Determine the (x, y) coordinate at the center of the cell enclosing the given text.  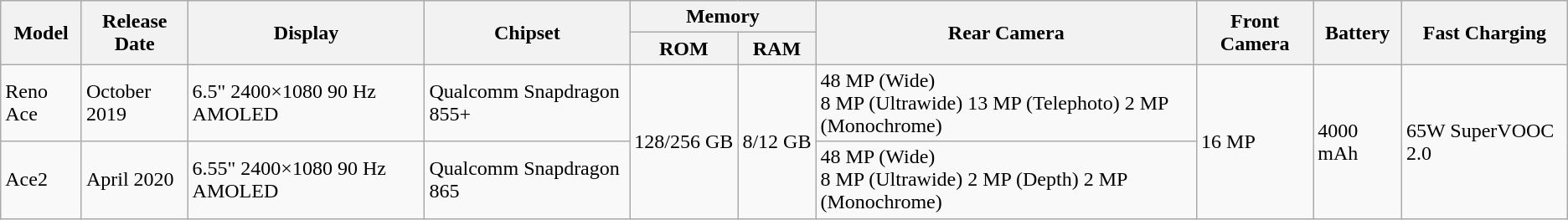
Rear Camera (1007, 33)
8/12 GB (777, 141)
Memory (723, 17)
Chipset (528, 33)
April 2020 (134, 180)
65W SuperVOOC 2.0 (1485, 141)
Front Camera (1255, 33)
October 2019 (134, 103)
48 MP (Wide)8 MP (Ultrawide) 13 MP (Telephoto) 2 MP (Monochrome) (1007, 103)
Battery (1358, 33)
6.55" 2400×1080 90 Hz AMOLED (307, 180)
Display (307, 33)
6.5" 2400×1080 90 Hz AMOLED (307, 103)
48 MP (Wide)8 MP (Ultrawide) 2 MP (Depth) 2 MP (Monochrome) (1007, 180)
ROM (683, 49)
RAM (777, 49)
Model (42, 33)
4000 mAh (1358, 141)
Release Date (134, 33)
Qualcomm Snapdragon 865 (528, 180)
128/256 GB (683, 141)
Ace2 (42, 180)
Reno Ace (42, 103)
Qualcomm Snapdragon 855+ (528, 103)
Fast Charging (1485, 33)
16 MP (1255, 141)
